Detect which cell encompasses the target text, then output its [X, Y] center coordinate. 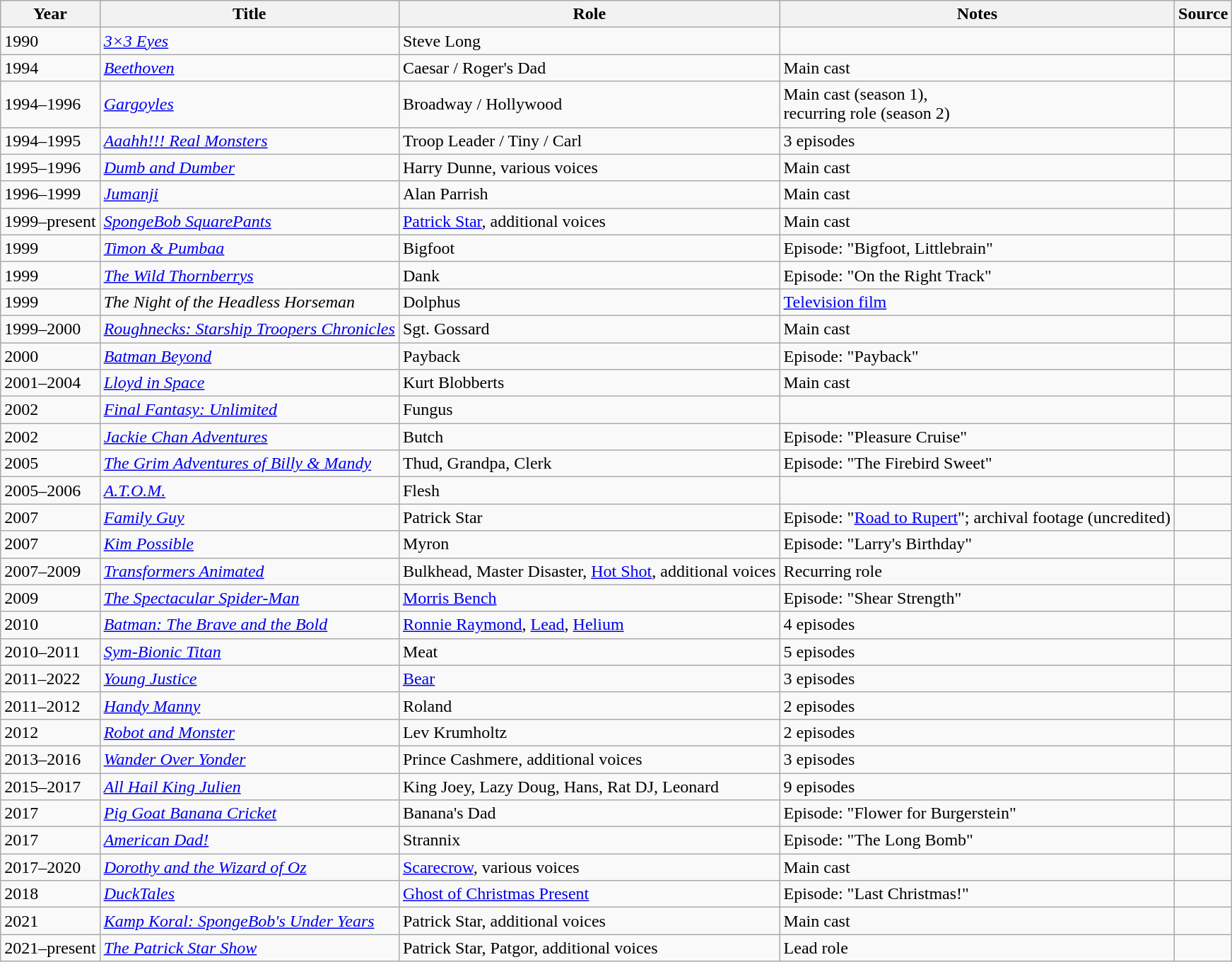
Jackie Chan Adventures [249, 437]
2021 [50, 921]
Patrick Star, Patgor, additional voices [589, 948]
1994–1996 [50, 105]
Jumanji [249, 194]
SpongeBob SquarePants [249, 221]
Pig Goat Banana Cricket [249, 814]
Robot and Monster [249, 732]
Batman: The Brave and the Bold [249, 625]
2010–2011 [50, 652]
Myron [589, 544]
All Hail King Julien [249, 787]
Timon & Pumbaa [249, 248]
9 episodes [977, 787]
Scarecrow, various voices [589, 867]
Transformers Animated [249, 571]
Final Fantasy: Unlimited [249, 410]
Wander Over Yonder [249, 759]
Meat [589, 652]
Kurt Blobberts [589, 383]
Television film [977, 302]
Ronnie Raymond, Lead, Helium [589, 625]
1994 [50, 68]
Title [249, 14]
Broadway / Hollywood [589, 105]
Strannix [589, 840]
1996–1999 [50, 194]
Beethoven [249, 68]
Dorothy and the Wizard of Oz [249, 867]
2005 [50, 464]
Prince Cashmere, additional voices [589, 759]
Role [589, 14]
The Spectacular Spider-Man [249, 598]
Episode: "The Firebird Sweet" [977, 464]
Dank [589, 275]
The Night of the Headless Horseman [249, 302]
2018 [50, 894]
Roughnecks: Starship Troopers Chronicles [249, 329]
Episode: "The Long Bomb" [977, 840]
Roland [589, 705]
King Joey, Lazy Doug, Hans, Rat DJ, Leonard [589, 787]
Alan Parrish [589, 194]
Year [50, 14]
Sym-Bionic Titan [249, 652]
Family Guy [249, 517]
Episode: "Road to Rupert"; archival footage (uncredited) [977, 517]
2005–2006 [50, 491]
Aaahh!!! Real Monsters [249, 141]
American Dad! [249, 840]
2000 [50, 356]
4 episodes [977, 625]
Episode: "Bigfoot, Littlebrain" [977, 248]
Ghost of Christmas Present [589, 894]
Bulkhead, Master Disaster, Hot Shot, additional voices [589, 571]
Lloyd in Space [249, 383]
Caesar / Roger's Dad [589, 68]
Episode: "Payback" [977, 356]
Handy Manny [249, 705]
Bigfoot [589, 248]
Banana's Dad [589, 814]
Source [1203, 14]
Episode: "Last Christmas!" [977, 894]
Steve Long [589, 41]
Recurring role [977, 571]
2010 [50, 625]
Dumb and Dumber [249, 168]
2007–2009 [50, 571]
1999–present [50, 221]
The Wild Thornberrys [249, 275]
Episode: "Flower for Burgerstein" [977, 814]
2017–2020 [50, 867]
Troop Leader / Tiny / Carl [589, 141]
Harry Dunne, various voices [589, 168]
1999–2000 [50, 329]
2021–present [50, 948]
Kim Possible [249, 544]
The Patrick Star Show [249, 948]
1995–1996 [50, 168]
Kamp Koral: SpongeBob's Under Years [249, 921]
Episode: "On the Right Track" [977, 275]
Main cast (season 1),recurring role (season 2) [977, 105]
Gargoyles [249, 105]
5 episodes [977, 652]
Thud, Grandpa, Clerk [589, 464]
Patrick Star [589, 517]
Fungus [589, 410]
Episode: "Shear Strength" [977, 598]
Episode: "Larry's Birthday" [977, 544]
2001–2004 [50, 383]
2012 [50, 732]
Batman Beyond [249, 356]
Lev Krumholtz [589, 732]
2009 [50, 598]
Morris Bench [589, 598]
1994–1995 [50, 141]
2013–2016 [50, 759]
The Grim Adventures of Billy & Mandy [249, 464]
Young Justice [249, 679]
3×3 Eyes [249, 41]
DuckTales [249, 894]
Butch [589, 437]
1990 [50, 41]
A.T.O.M. [249, 491]
Notes [977, 14]
Sgt. Gossard [589, 329]
2011–2022 [50, 679]
2011–2012 [50, 705]
Lead role [977, 948]
Flesh [589, 491]
Dolphus [589, 302]
2015–2017 [50, 787]
Episode: "Pleasure Cruise" [977, 437]
Bear [589, 679]
Payback [589, 356]
